Determine the [x, y] coordinate at the center of the cell enclosing the given text.  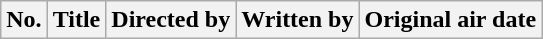
Written by [298, 20]
Original air date [450, 20]
No. [24, 20]
Directed by [171, 20]
Title [76, 20]
